From the cell containing the given text, extract its center point as (X, Y) coordinate. 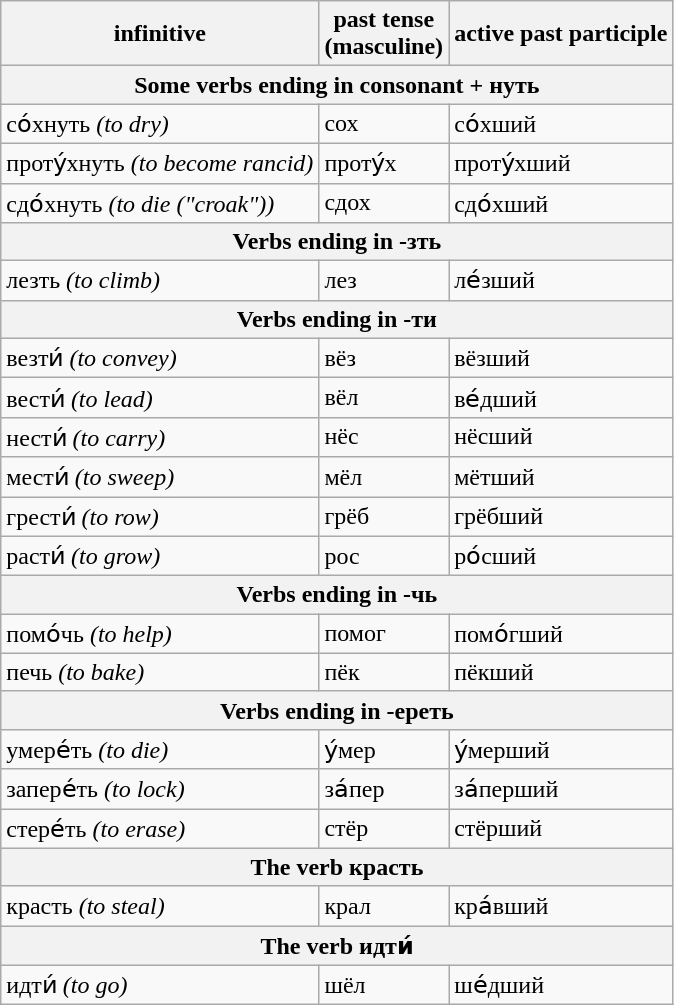
расти́ (to grow) (160, 556)
сдо́хнуть (to die ("croak")) (160, 203)
красть (to steal) (160, 906)
за́перший (561, 789)
ве́дший (561, 398)
грёбший (561, 516)
пёк (384, 672)
infinitive (160, 34)
лез (384, 281)
вести́ (to lead) (160, 398)
со́хнуть (to dry) (160, 124)
ше́дший (561, 985)
за́пер (384, 789)
стёр (384, 828)
везти́ (to convey) (160, 358)
помо́гший (561, 634)
запере́ть (to lock) (160, 789)
рос (384, 556)
идти́ (to go) (160, 985)
шёл (384, 985)
нёс (384, 437)
проту́хнуть (to become rancid) (160, 163)
печь (to bake) (160, 672)
у́мерший (561, 749)
сдох (384, 203)
помог (384, 634)
грёб (384, 516)
нести́ (to carry) (160, 437)
со́хший (561, 124)
мести́ (to sweep) (160, 477)
сох (384, 124)
The verb идти́ (337, 946)
вёз (384, 358)
грести́ (to row) (160, 516)
ро́сший (561, 556)
Some verbs ending in consonant + нуть (337, 85)
Verbs ending in -ереть (337, 710)
умере́ть (to die) (160, 749)
active past participle (561, 34)
лезть (to climb) (160, 281)
проту́х (384, 163)
стёрший (561, 828)
у́мер (384, 749)
вёзший (561, 358)
мётший (561, 477)
past tense (masculine) (384, 34)
нёсший (561, 437)
пёкший (561, 672)
The verb красть (337, 867)
крал (384, 906)
вёл (384, 398)
ле́зший (561, 281)
стере́ть (to erase) (160, 828)
сдо́хший (561, 203)
проту́хший (561, 163)
помо́чь (to help) (160, 634)
Verbs ending in -зть (337, 242)
Verbs ending in -чь (337, 595)
кра́вший (561, 906)
мёл (384, 477)
Verbs ending in -ти (337, 319)
